Return (x, y) of the center of cell containing provided text 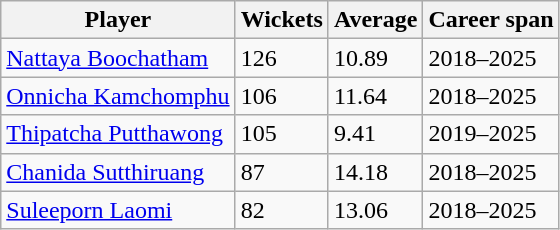
Thipatcha Putthawong (118, 134)
10.89 (376, 58)
Chanida Sutthiruang (118, 172)
14.18 (376, 172)
126 (282, 58)
82 (282, 210)
11.64 (376, 96)
Onnicha Kamchomphu (118, 96)
Career span (491, 20)
87 (282, 172)
Average (376, 20)
106 (282, 96)
9.41 (376, 134)
105 (282, 134)
13.06 (376, 210)
Wickets (282, 20)
Player (118, 20)
Nattaya Boochatham (118, 58)
2019–2025 (491, 134)
Suleeporn Laomi (118, 210)
